Pinpoint the cell where the given text exists, returning its (X, Y) midpoint coordinate. 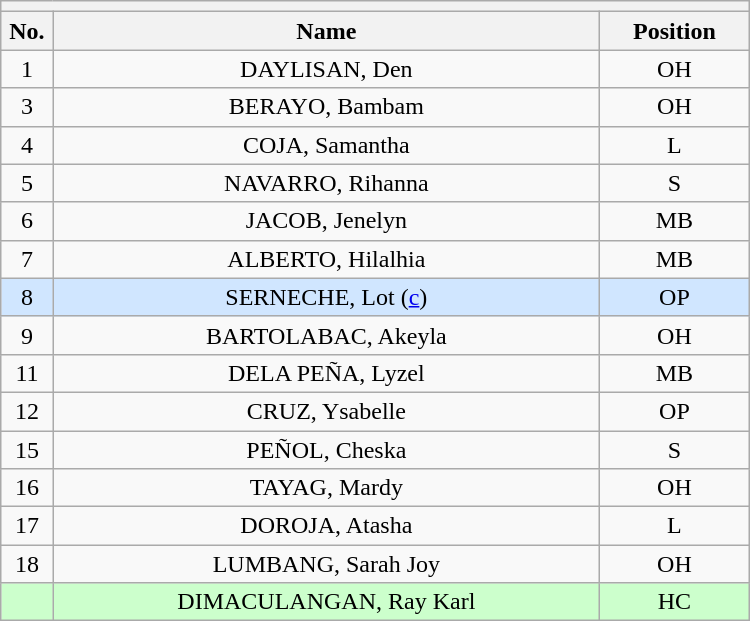
6 (27, 221)
Position (675, 31)
DOROJA, Atasha (326, 526)
3 (27, 107)
7 (27, 259)
4 (27, 145)
DAYLISAN, Den (326, 69)
LUMBANG, Sarah Joy (326, 564)
18 (27, 564)
8 (27, 297)
PEÑOL, Cheska (326, 449)
Name (326, 31)
JACOB, Jenelyn (326, 221)
CRUZ, Ysabelle (326, 411)
17 (27, 526)
COJA, Samantha (326, 145)
HC (675, 602)
15 (27, 449)
SERNECHE, Lot (c) (326, 297)
DIMACULANGAN, Ray Karl (326, 602)
TAYAG, Mardy (326, 488)
BARTOLABAC, Akeyla (326, 335)
16 (27, 488)
No. (27, 31)
5 (27, 183)
11 (27, 373)
NAVARRO, Rihanna (326, 183)
1 (27, 69)
ALBERTO, Hilalhia (326, 259)
DELA PEÑA, Lyzel (326, 373)
9 (27, 335)
12 (27, 411)
BERAYO, Bambam (326, 107)
